Find where the given text appears and provide that cell's center as [x, y] coordinate. 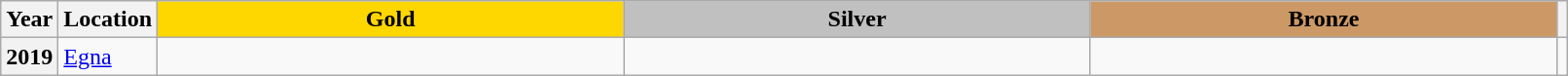
Egna [108, 57]
Year [29, 19]
Silver [857, 19]
2019 [29, 57]
Location [108, 19]
Gold [391, 19]
Bronze [1324, 19]
